Pinpoint the cell where the given text exists, returning its (X, Y) midpoint coordinate. 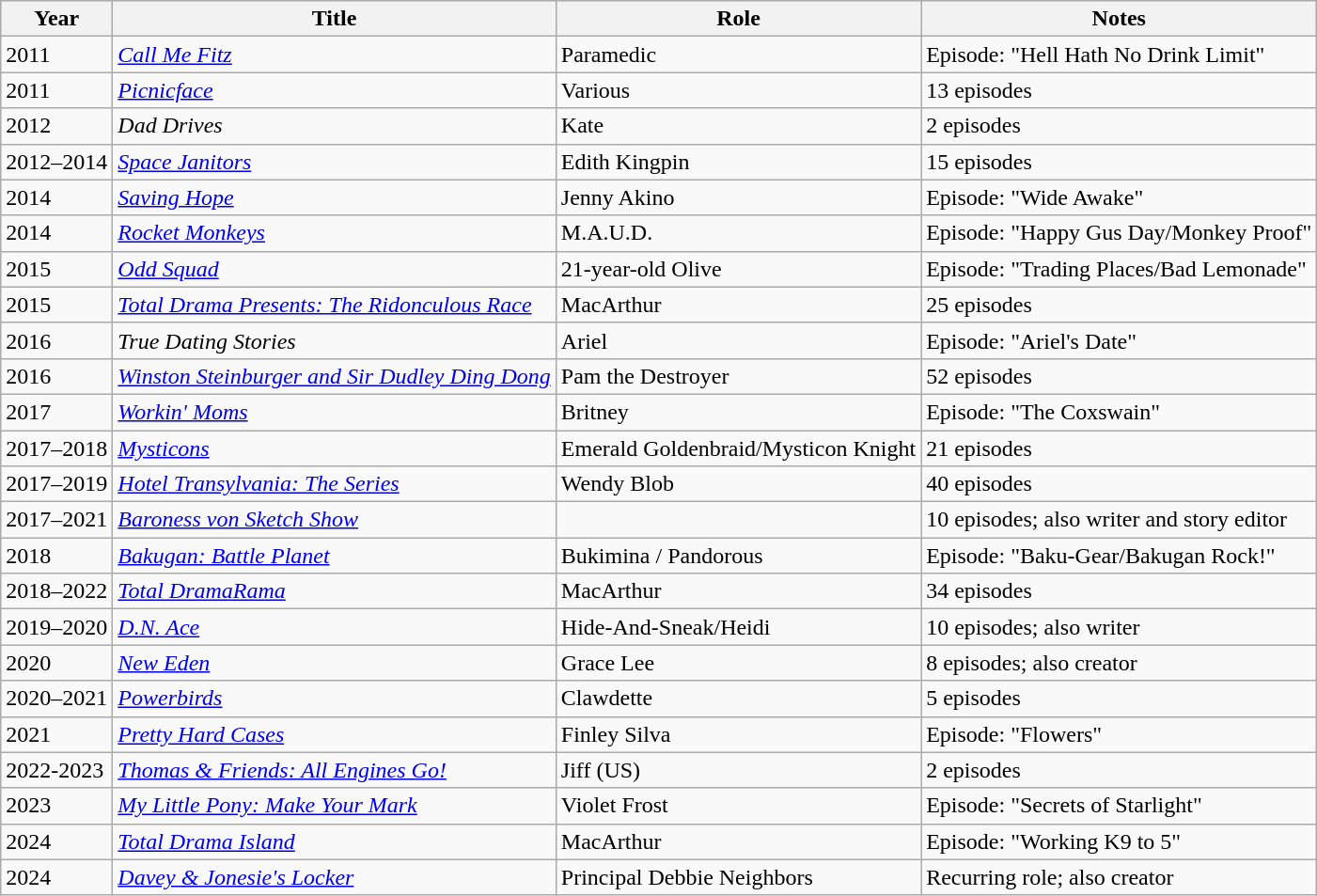
Saving Hope (335, 197)
True Dating Stories (335, 340)
2021 (56, 734)
2022-2023 (56, 770)
Emerald Goldenbraid/Mysticon Knight (738, 448)
2017–2019 (56, 484)
M.A.U.D. (738, 233)
Episode: "Wide Awake" (1119, 197)
Total DramaRama (335, 591)
10 episodes; also writer and story editor (1119, 520)
52 episodes (1119, 376)
Edith Kingpin (738, 162)
Episode: "Baku-Gear/Bakugan Rock!" (1119, 556)
34 episodes (1119, 591)
Britney (738, 412)
My Little Pony: Make Your Mark (335, 806)
Call Me Fitz (335, 55)
Ariel (738, 340)
Picnicface (335, 90)
Thomas & Friends: All Engines Go! (335, 770)
Role (738, 19)
Episode: "Happy Gus Day/Monkey Proof" (1119, 233)
2017 (56, 412)
2019–2020 (56, 627)
Grace Lee (738, 663)
Pam the Destroyer (738, 376)
Episode: "Hell Hath No Drink Limit" (1119, 55)
2012 (56, 126)
New Eden (335, 663)
2017–2021 (56, 520)
D.N. Ace (335, 627)
Mysticons (335, 448)
Bukimina / Pandorous (738, 556)
Recurring role; also creator (1119, 877)
Episode: "Working K9 to 5" (1119, 841)
2018–2022 (56, 591)
Bakugan: Battle Planet (335, 556)
Kate (738, 126)
Jiff (US) (738, 770)
Davey & Jonesie's Locker (335, 877)
Title (335, 19)
Episode: "Secrets of Starlight" (1119, 806)
Hide-And-Sneak/Heidi (738, 627)
Rocket Monkeys (335, 233)
25 episodes (1119, 305)
Pretty Hard Cases (335, 734)
5 episodes (1119, 699)
Paramedic (738, 55)
2018 (56, 556)
Powerbirds (335, 699)
Winston Steinburger and Sir Dudley Ding Dong (335, 376)
Violet Frost (738, 806)
2020–2021 (56, 699)
15 episodes (1119, 162)
Space Janitors (335, 162)
Dad Drives (335, 126)
2017–2018 (56, 448)
Hotel Transylvania: The Series (335, 484)
2023 (56, 806)
Notes (1119, 19)
Wendy Blob (738, 484)
Principal Debbie Neighbors (738, 877)
2012–2014 (56, 162)
Baroness von Sketch Show (335, 520)
21 episodes (1119, 448)
Episode: "Flowers" (1119, 734)
Total Drama Presents: The Ridonculous Race (335, 305)
Episode: "Trading Places/Bad Lemonade" (1119, 269)
Episode: "Ariel's Date" (1119, 340)
Finley Silva (738, 734)
2020 (56, 663)
Jenny Akino (738, 197)
10 episodes; also writer (1119, 627)
40 episodes (1119, 484)
Various (738, 90)
Clawdette (738, 699)
Year (56, 19)
Total Drama Island (335, 841)
21-year-old Olive (738, 269)
Workin' Moms (335, 412)
Episode: "The Coxswain" (1119, 412)
13 episodes (1119, 90)
Odd Squad (335, 269)
8 episodes; also creator (1119, 663)
